Search for the cell housing the specified text and yield its (x, y) center coordinate. 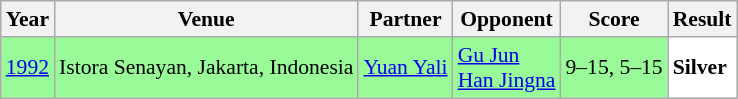
Gu Jun Han Jingna (507, 68)
Opponent (507, 19)
Yuan Yali (405, 68)
Istora Senayan, Jakarta, Indonesia (206, 68)
9–15, 5–15 (614, 68)
Result (702, 19)
Partner (405, 19)
Venue (206, 19)
Score (614, 19)
Year (28, 19)
1992 (28, 68)
Silver (702, 68)
